Determine the [X, Y] coordinate at the center of the cell enclosing the given text.  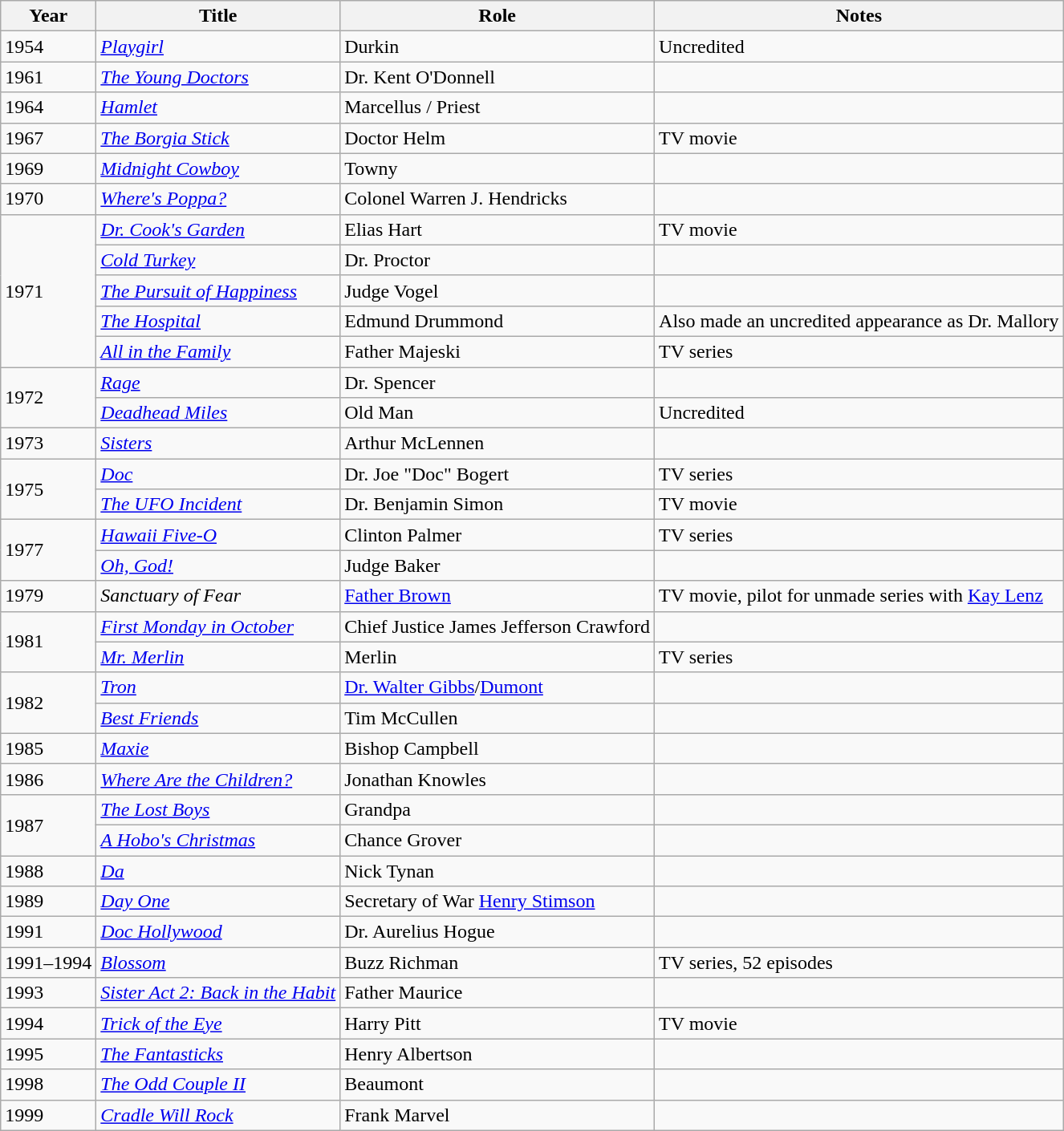
The UFO Incident [218, 505]
1989 [48, 902]
Arthur McLennen [497, 444]
The Odd Couple II [218, 1084]
1954 [48, 47]
The Lost Boys [218, 809]
Hawaii Five-O [218, 535]
1986 [48, 779]
1981 [48, 642]
Old Man [497, 413]
Best Friends [218, 718]
1967 [48, 138]
1994 [48, 1024]
Harry Pitt [497, 1024]
1993 [48, 993]
Dr. Walter Gibbs/Dumont [497, 687]
Clinton Palmer [497, 535]
Deadhead Miles [218, 413]
Cold Turkey [218, 260]
Chief Justice James Jefferson Crawford [497, 626]
Where's Poppa? [218, 199]
Doc [218, 474]
1961 [48, 77]
Towny [497, 168]
1964 [48, 107]
1972 [48, 398]
The Pursuit of Happiness [218, 290]
Sister Act 2: Back in the Habit [218, 993]
TV movie, pilot for unmade series with Kay Lenz [859, 596]
Frank Marvel [497, 1115]
Father Maurice [497, 993]
Playgirl [218, 47]
Role [497, 16]
Dr. Spencer [497, 383]
Buzz Richman [497, 963]
Day One [218, 902]
Tron [218, 687]
Marcellus / Priest [497, 107]
Sanctuary of Fear [218, 596]
Doctor Helm [497, 138]
Father Brown [497, 596]
Grandpa [497, 809]
1999 [48, 1115]
Elias Hart [497, 229]
Dr. Kent O'Donnell [497, 77]
All in the Family [218, 351]
Dr. Benjamin Simon [497, 505]
1995 [48, 1054]
Dr. Proctor [497, 260]
1991 [48, 932]
Cradle Will Rock [218, 1115]
1987 [48, 825]
Nick Tynan [497, 870]
1979 [48, 596]
1970 [48, 199]
Dr. Joe "Doc" Bogert [497, 474]
Henry Albertson [497, 1054]
Maxie [218, 748]
1991–1994 [48, 963]
Dr. Aurelius Hogue [497, 932]
1988 [48, 870]
1985 [48, 748]
Mr. Merlin [218, 657]
Merlin [497, 657]
Judge Baker [497, 565]
Sisters [218, 444]
The Young Doctors [218, 77]
A Hobo's Christmas [218, 840]
1969 [48, 168]
Midnight Cowboy [218, 168]
Year [48, 16]
Notes [859, 16]
Da [218, 870]
First Monday in October [218, 626]
Jonathan Knowles [497, 779]
Father Majeski [497, 351]
Chance Grover [497, 840]
Durkin [497, 47]
1975 [48, 489]
1973 [48, 444]
Colonel Warren J. Hendricks [497, 199]
Title [218, 16]
The Borgia Stick [218, 138]
Hamlet [218, 107]
1971 [48, 290]
Tim McCullen [497, 718]
Doc Hollywood [218, 932]
Trick of the Eye [218, 1024]
Bishop Campbell [497, 748]
Blossom [218, 963]
Also made an uncredited appearance as Dr. Mallory [859, 321]
Rage [218, 383]
1982 [48, 703]
Where Are the Children? [218, 779]
Judge Vogel [497, 290]
1998 [48, 1084]
Edmund Drummond [497, 321]
1977 [48, 550]
The Hospital [218, 321]
Beaumont [497, 1084]
Secretary of War Henry Stimson [497, 902]
Dr. Cook's Garden [218, 229]
TV series, 52 episodes [859, 963]
Oh, God! [218, 565]
The Fantasticks [218, 1054]
